Provide the [X, Y] coordinate of the cell's center where the given text is located.  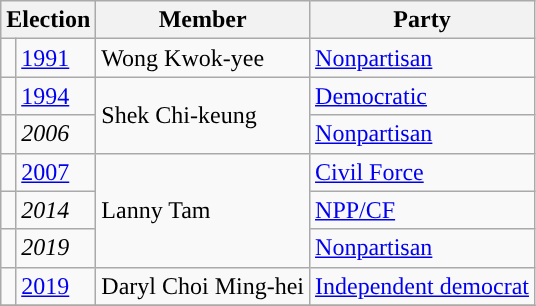
1994 [56, 96]
2014 [56, 210]
Civil Force [422, 172]
Shek Chi-keung [203, 115]
2006 [56, 134]
Lanny Tam [203, 210]
Daryl Choi Ming-hei [203, 286]
Election [48, 20]
1991 [56, 58]
NPP/CF [422, 210]
Member [203, 20]
Party [422, 20]
2007 [56, 172]
Democratic [422, 96]
Independent democrat [422, 286]
Wong Kwok-yee [203, 58]
